Find where the given text appears and provide that cell's center as (X, Y) coordinate. 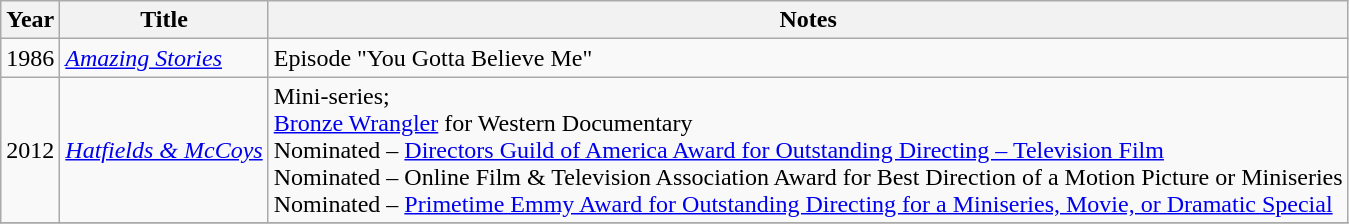
Title (164, 20)
Amazing Stories (164, 58)
Hatfields & McCoys (164, 150)
1986 (30, 58)
2012 (30, 150)
Episode "You Gotta Believe Me" (808, 58)
Year (30, 20)
Notes (808, 20)
